Determine the (x, y) coordinate at the center of the cell enclosing the given text.  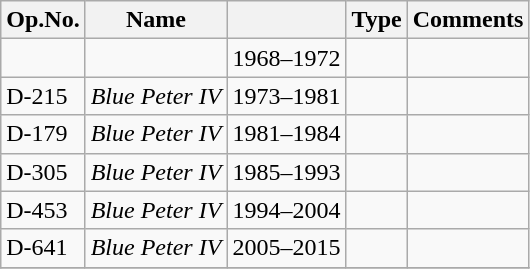
1994–2004 (286, 210)
1973–1981 (286, 96)
Type (376, 20)
Op.No. (43, 20)
D-179 (43, 134)
D-215 (43, 96)
D-453 (43, 210)
D-305 (43, 172)
Name (156, 20)
1985–1993 (286, 172)
2005–2015 (286, 248)
Comments (468, 20)
1968–1972 (286, 58)
D-641 (43, 248)
1981–1984 (286, 134)
